Locate the cell with the specified text and output its [X, Y] center coordinate. 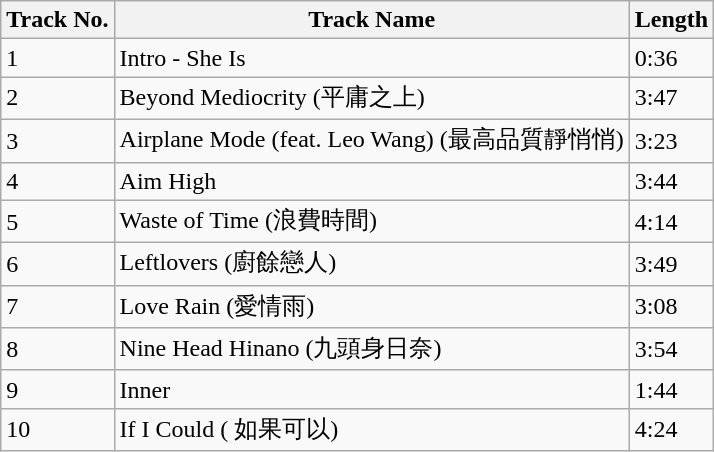
8 [58, 350]
10 [58, 430]
4 [58, 181]
1 [58, 58]
3:44 [671, 181]
Airplane Mode (feat. Leo Wang) (最高品質靜悄悄) [372, 140]
Track Name [372, 20]
4:14 [671, 222]
Track No. [58, 20]
3:08 [671, 306]
Length [671, 20]
Leftlovers (廚餘戀人) [372, 264]
3 [58, 140]
7 [58, 306]
1:44 [671, 389]
If I Could ( 如果可以) [372, 430]
5 [58, 222]
Beyond Mediocrity (平庸之上) [372, 98]
Inner [372, 389]
6 [58, 264]
Aim High [372, 181]
Love Rain (愛情雨) [372, 306]
4:24 [671, 430]
3:54 [671, 350]
3:49 [671, 264]
2 [58, 98]
Intro - She Is [372, 58]
Nine Head Hinano (九頭身日奈) [372, 350]
3:47 [671, 98]
3:23 [671, 140]
9 [58, 389]
0:36 [671, 58]
Waste of Time (浪費時間) [372, 222]
